Return the (x, y) coordinate for the center point of the cell that contains the specified text.  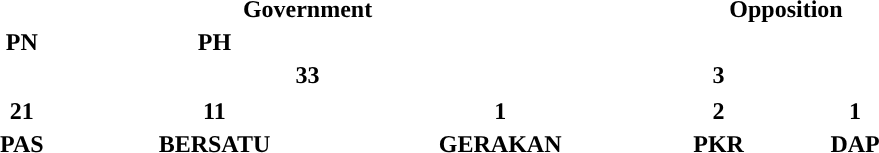
PH (215, 42)
3 (718, 75)
2 (718, 111)
1 (500, 111)
11 (215, 111)
